Scan for the cell matching the given text and deliver its (x, y) coordinate at center. 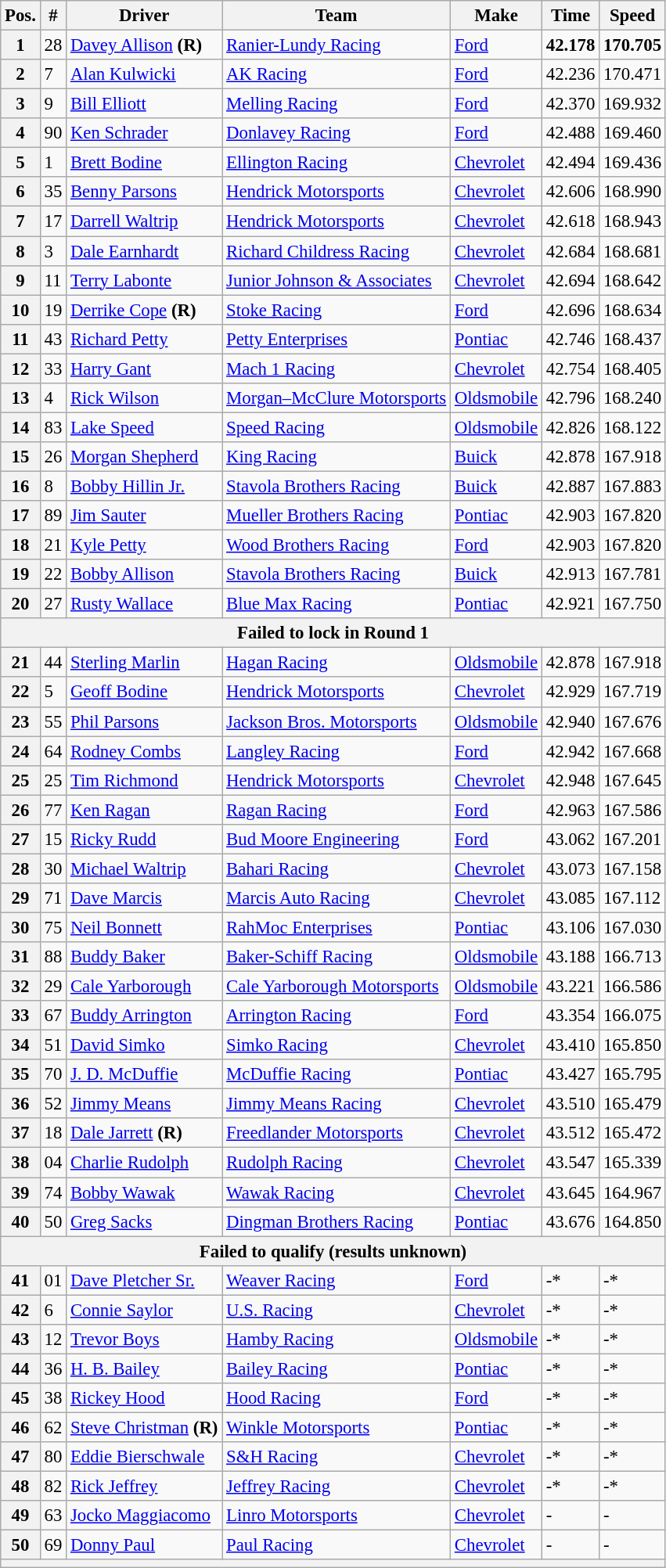
Mach 1 Racing (337, 369)
10 (20, 310)
13 (20, 398)
Melling Racing (337, 104)
Morgan–McClure Motorsports (337, 398)
Bahari Racing (337, 869)
42.826 (570, 427)
Freedlander Motorsports (337, 1134)
Hagan Racing (337, 663)
Arrington Racing (337, 1016)
167.201 (632, 840)
167.030 (632, 927)
42.606 (570, 192)
170.705 (632, 45)
Greg Sacks (144, 1221)
43.221 (570, 987)
42.913 (570, 574)
Jimmy Means Racing (337, 1104)
Cale Yarborough Motorsports (337, 987)
U.S. Racing (337, 1310)
43.073 (570, 869)
42.236 (570, 74)
165.795 (632, 1074)
39 (20, 1192)
167.112 (632, 898)
165.850 (632, 1045)
48 (20, 1487)
24 (20, 751)
Ken Schrader (144, 133)
Stoke Racing (337, 310)
Team (337, 16)
Neil Bonnett (144, 927)
168.437 (632, 339)
Jim Sauter (144, 516)
42.488 (570, 133)
43.085 (570, 898)
Buddy Baker (144, 957)
167.676 (632, 721)
Cale Yarborough (144, 987)
43.354 (570, 1016)
AK Racing (337, 74)
89 (53, 516)
42.963 (570, 810)
Darrell Waltrip (144, 221)
40 (20, 1221)
167.719 (632, 692)
01 (53, 1280)
Ragan Racing (337, 810)
42.754 (570, 369)
Terry Labonte (144, 280)
RahMoc Enterprises (337, 927)
42.796 (570, 398)
Richard Petty (144, 339)
46 (20, 1427)
16 (20, 486)
20 (20, 604)
42.948 (570, 780)
90 (53, 133)
Brett Bodine (144, 163)
43.410 (570, 1045)
42.370 (570, 104)
77 (53, 810)
49 (20, 1516)
Ricky Rudd (144, 840)
Rickey Hood (144, 1398)
Ellington Racing (337, 163)
Phil Parsons (144, 721)
42.746 (570, 339)
Donny Paul (144, 1545)
67 (53, 1016)
Ken Ragan (144, 810)
Richard Childress Racing (337, 251)
Marcis Auto Racing (337, 898)
166.586 (632, 987)
H. B. Bailey (144, 1368)
Jocko Maggiacomo (144, 1516)
42.940 (570, 721)
S&H Racing (337, 1457)
166.713 (632, 957)
Harry Gant (144, 369)
Davey Allison (R) (144, 45)
168.990 (632, 192)
04 (53, 1163)
47 (20, 1457)
Winkle Motorsports (337, 1427)
167.883 (632, 486)
Wawak Racing (337, 1192)
Speed (632, 16)
Kyle Petty (144, 545)
42.618 (570, 221)
88 (53, 957)
41 (20, 1280)
Dale Earnhardt (144, 251)
42.887 (570, 486)
Failed to qualify (results unknown) (333, 1251)
Charlie Rudolph (144, 1163)
43.062 (570, 840)
43.645 (570, 1192)
43.512 (570, 1134)
Langley Racing (337, 751)
166.075 (632, 1016)
Paul Racing (337, 1545)
42.942 (570, 751)
Tim Richmond (144, 780)
Time (570, 16)
Failed to lock in Round 1 (333, 633)
167.158 (632, 869)
Bailey Racing (337, 1368)
43.547 (570, 1163)
42.494 (570, 163)
64 (53, 751)
63 (53, 1516)
52 (53, 1104)
42.696 (570, 310)
Dale Jarrett (R) (144, 1134)
McDuffie Racing (337, 1074)
62 (53, 1427)
Baker-Schiff Racing (337, 957)
168.681 (632, 251)
Driver (144, 16)
Rick Wilson (144, 398)
165.479 (632, 1104)
32 (20, 987)
Jimmy Means (144, 1104)
Dave Pletcher Sr. (144, 1280)
70 (53, 1074)
Benny Parsons (144, 192)
71 (53, 898)
164.967 (632, 1192)
168.122 (632, 427)
Dave Marcis (144, 898)
169.932 (632, 104)
82 (53, 1487)
Jackson Bros. Motorsports (337, 721)
167.781 (632, 574)
Bud Moore Engineering (337, 840)
Derrike Cope (R) (144, 310)
Steve Christman (R) (144, 1427)
Trevor Boys (144, 1340)
43.427 (570, 1074)
Jeffrey Racing (337, 1487)
42.684 (570, 251)
Geoff Bodine (144, 692)
74 (53, 1192)
Hood Racing (337, 1398)
Blue Max Racing (337, 604)
Petty Enterprises (337, 339)
43.188 (570, 957)
69 (53, 1545)
168.634 (632, 310)
42 (20, 1310)
83 (53, 427)
43.510 (570, 1104)
Lake Speed (144, 427)
Rick Jeffrey (144, 1487)
Junior Johnson & Associates (337, 280)
Dingman Brothers Racing (337, 1221)
43.106 (570, 927)
55 (53, 721)
170.471 (632, 74)
J. D. McDuffie (144, 1074)
14 (20, 427)
169.436 (632, 163)
167.750 (632, 604)
King Racing (337, 457)
Sterling Marlin (144, 663)
Hamby Racing (337, 1340)
164.850 (632, 1221)
43.676 (570, 1221)
165.339 (632, 1163)
168.642 (632, 280)
Ranier-Lundy Racing (337, 45)
42.921 (570, 604)
Mueller Brothers Racing (337, 516)
Simko Racing (337, 1045)
Bobby Allison (144, 574)
Make (496, 16)
51 (53, 1045)
Speed Racing (337, 427)
Linro Motorsports (337, 1516)
Michael Waltrip (144, 869)
Rusty Wallace (144, 604)
42.929 (570, 692)
Rudolph Racing (337, 1163)
75 (53, 927)
Alan Kulwicki (144, 74)
Bobby Wawak (144, 1192)
Wood Brothers Racing (337, 545)
Bobby Hillin Jr. (144, 486)
23 (20, 721)
David Simko (144, 1045)
Rodney Combs (144, 751)
45 (20, 1398)
Weaver Racing (337, 1280)
37 (20, 1134)
Connie Saylor (144, 1310)
165.472 (632, 1134)
168.943 (632, 221)
34 (20, 1045)
# (53, 16)
42.694 (570, 280)
168.405 (632, 369)
Eddie Bierschwale (144, 1457)
169.460 (632, 133)
Pos. (20, 16)
167.645 (632, 780)
167.586 (632, 810)
80 (53, 1457)
168.240 (632, 398)
42.178 (570, 45)
Donlavey Racing (337, 133)
2 (20, 74)
Morgan Shepherd (144, 457)
31 (20, 957)
Bill Elliott (144, 104)
Buddy Arrington (144, 1016)
167.668 (632, 751)
